Scan for the cell matching the given text and deliver its [X, Y] coordinate at center. 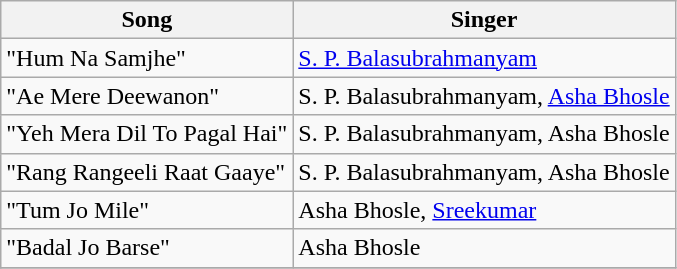
Singer [484, 20]
"Badal Jo Barse" [147, 248]
"Rang Rangeeli Raat Gaaye" [147, 172]
"Hum Na Samjhe" [147, 58]
Asha Bhosle [484, 248]
S. P. Balasubrahmanyam [484, 58]
Song [147, 20]
"Yeh Mera Dil To Pagal Hai" [147, 134]
"Tum Jo Mile" [147, 210]
"Ae Mere Deewanon" [147, 96]
Asha Bhosle, Sreekumar [484, 210]
